For the text-containing cell, return its midpoint in (X, Y) coordinate format. 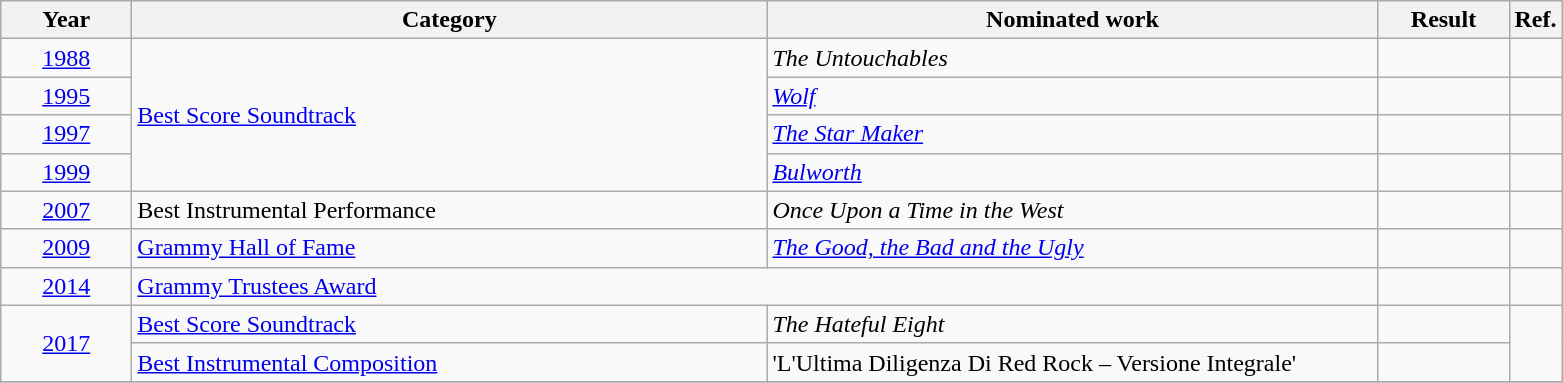
Once Upon a Time in the West (1072, 210)
1999 (66, 172)
The Star Maker (1072, 134)
The Hateful Eight (1072, 324)
2017 (66, 343)
'L'Ultima Diligenza Di Red Rock – Versione Integrale' (1072, 362)
1995 (66, 96)
Bulworth (1072, 172)
1988 (66, 58)
Grammy Trustees Award (755, 286)
Wolf (1072, 96)
2014 (66, 286)
Best Instrumental Composition (450, 362)
Result (1444, 20)
2007 (66, 210)
The Good, the Bad and the Ugly (1072, 248)
2009 (66, 248)
Grammy Hall of Fame (450, 248)
The Untouchables (1072, 58)
Year (66, 20)
Best Instrumental Performance (450, 210)
1997 (66, 134)
Ref. (1536, 20)
Nominated work (1072, 20)
Category (450, 20)
